Detect which cell encompasses the target text, then output its (X, Y) center coordinate. 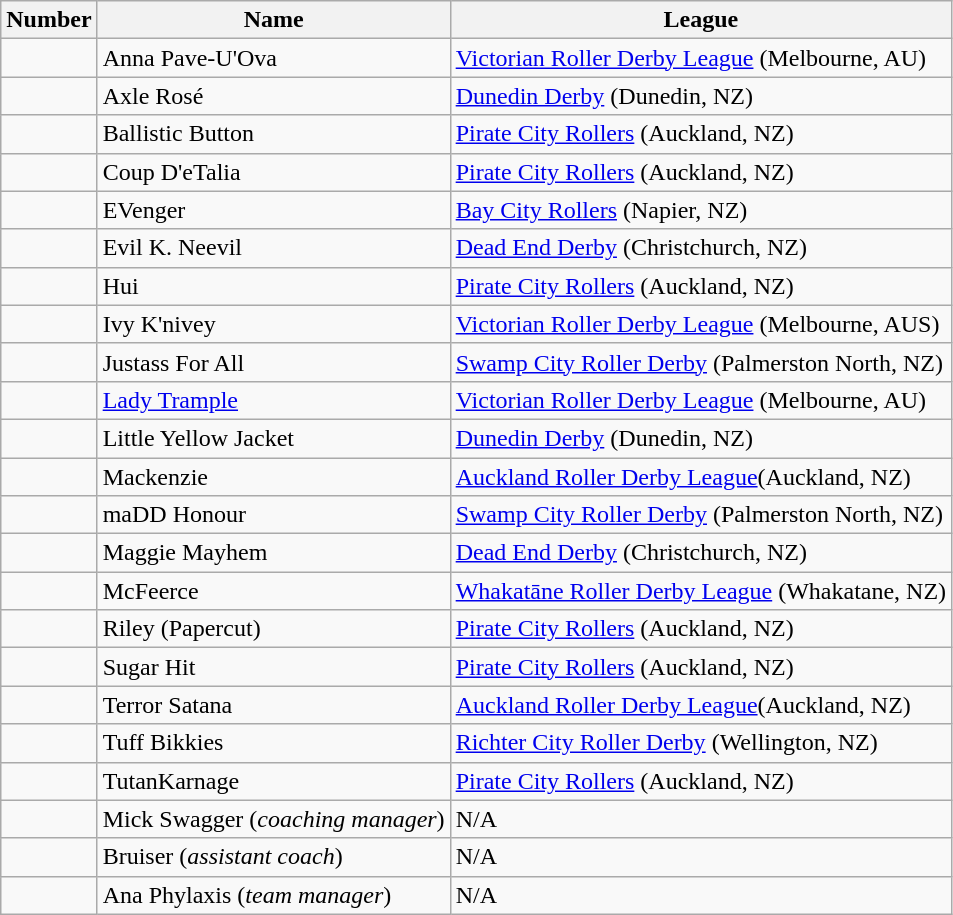
Terror Satana (274, 705)
Axle Rosé (274, 96)
EVenger (274, 210)
League (700, 20)
Riley (Papercut) (274, 629)
Tuff Bikkies (274, 743)
Richter City Roller Derby (Wellington, NZ) (700, 743)
Maggie Mayhem (274, 553)
Sugar Hit (274, 667)
Ivy K'nivey (274, 324)
Lady Trample (274, 400)
Bruiser (assistant coach) (274, 857)
Justass For All (274, 362)
Ballistic Button (274, 134)
Evil K. Neevil (274, 248)
TutanKarnage (274, 781)
Whakatāne Roller Derby League (Whakatane, NZ) (700, 591)
Name (274, 20)
Little Yellow Jacket (274, 438)
McFeerce (274, 591)
maDD Honour (274, 515)
Anna Pave-U'Ova (274, 58)
Number (49, 20)
Bay City Rollers (Napier, NZ) (700, 210)
Coup D'eTalia (274, 172)
Ana Phylaxis (team manager) (274, 895)
Victorian Roller Derby League (Melbourne, AUS) (700, 324)
Mick Swagger (coaching manager) (274, 819)
Mackenzie (274, 477)
Hui (274, 286)
